Detect which cell encompasses the target text, then output its (X, Y) center coordinate. 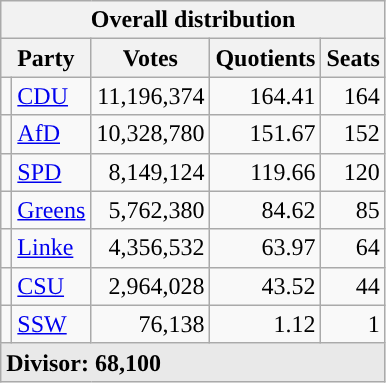
AfD (52, 134)
4,356,532 (150, 248)
152 (353, 134)
Quotients (266, 58)
43.52 (266, 286)
84.62 (266, 210)
SPD (52, 172)
120 (353, 172)
64 (353, 248)
10,328,780 (150, 134)
151.67 (266, 134)
11,196,374 (150, 96)
85 (353, 210)
164.41 (266, 96)
Votes (150, 58)
44 (353, 286)
164 (353, 96)
Linke (52, 248)
76,138 (150, 324)
2,964,028 (150, 286)
63.97 (266, 248)
CSU (52, 286)
Divisor: 68,100 (194, 362)
8,149,124 (150, 172)
1 (353, 324)
CDU (52, 96)
Party (46, 58)
SSW (52, 324)
5,762,380 (150, 210)
Overall distribution (194, 20)
119.66 (266, 172)
Seats (353, 58)
Greens (52, 210)
1.12 (266, 324)
